Search for the cell housing the specified text and yield its [X, Y] center coordinate. 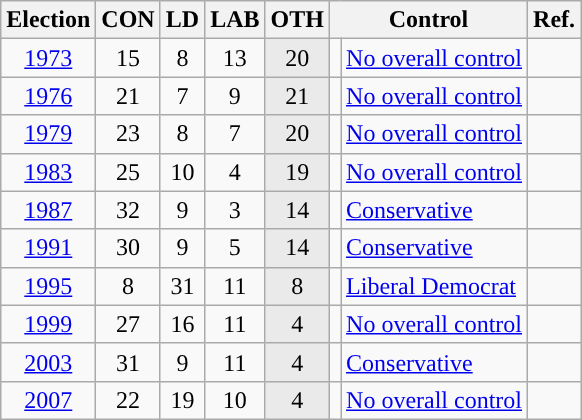
Control [428, 20]
1991 [48, 248]
LAB [235, 20]
1987 [48, 210]
5 [235, 248]
1995 [48, 286]
3 [235, 210]
30 [128, 248]
22 [128, 400]
25 [128, 172]
13 [235, 58]
Liberal Democrat [434, 286]
1976 [48, 96]
2003 [48, 362]
32 [128, 210]
15 [128, 58]
Ref. [554, 20]
OTH [297, 20]
LD [182, 20]
1973 [48, 58]
1999 [48, 324]
2007 [48, 400]
Election [48, 20]
16 [182, 324]
1983 [48, 172]
CON [128, 20]
27 [128, 324]
1979 [48, 134]
23 [128, 134]
